Locate the cell with the specified text and output its [X, Y] center coordinate. 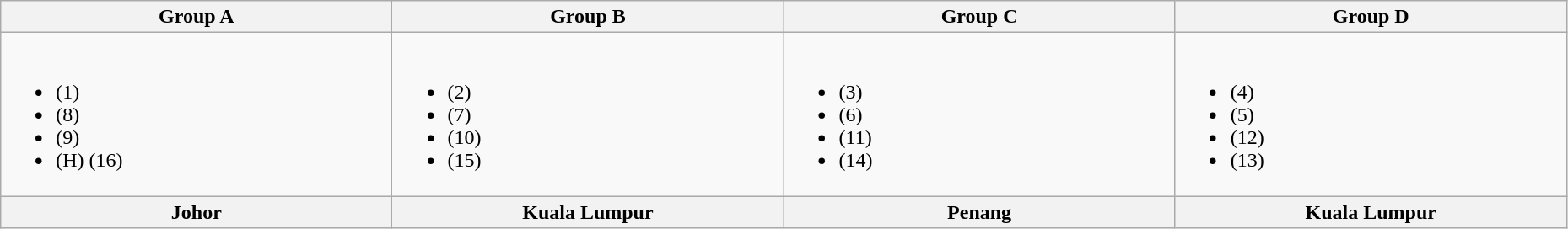
Group D [1371, 17]
(2) (7) (10) (15) [588, 114]
Group A [197, 17]
Group C [979, 17]
Johor [197, 212]
Group B [588, 17]
Penang [979, 212]
(4) (5) (12) (13) [1371, 114]
(1) (8) (9) (H) (16) [197, 114]
(3) (6) (11) (14) [979, 114]
